Extract the [x, y] coordinate from the center of the cell holding the provided text.  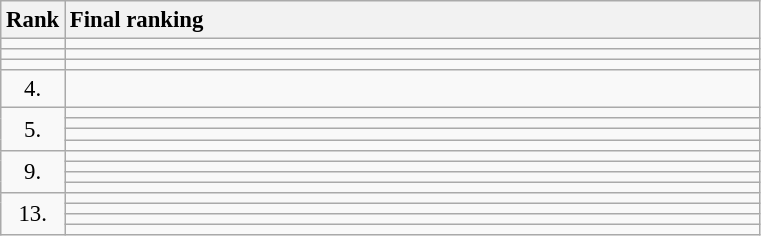
5. [33, 129]
9. [33, 171]
Final ranking [412, 20]
4. [33, 89]
Rank [33, 20]
13. [33, 214]
